Pinpoint the cell where the given text exists, returning its [x, y] midpoint coordinate. 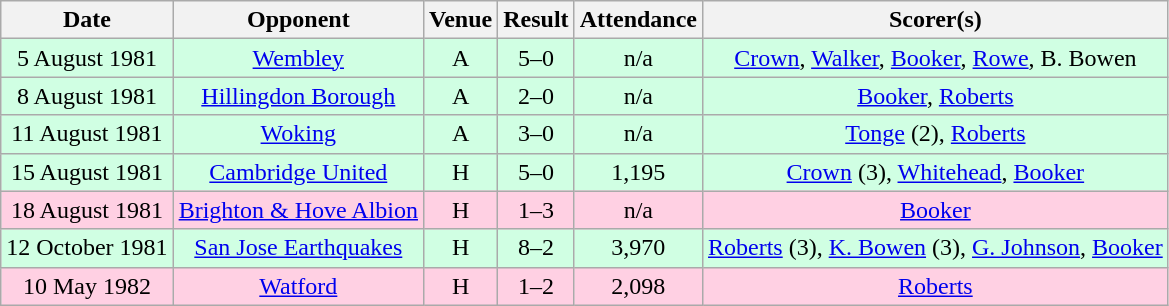
Cambridge United [298, 172]
Result [536, 20]
Roberts (3), K. Bowen (3), G. Johnson, Booker [936, 248]
Attendance [638, 20]
3,970 [638, 248]
2,098 [638, 286]
2–0 [536, 96]
Roberts [936, 286]
Opponent [298, 20]
Date [87, 20]
1,195 [638, 172]
Booker, Roberts [936, 96]
Crown (3), Whitehead, Booker [936, 172]
Booker [936, 210]
Crown, Walker, Booker, Rowe, B. Bowen [936, 58]
10 May 1982 [87, 286]
1–3 [536, 210]
Brighton & Hove Albion [298, 210]
1–2 [536, 286]
Tonge (2), Roberts [936, 134]
15 August 1981 [87, 172]
Watford [298, 286]
Woking [298, 134]
Venue [461, 20]
11 August 1981 [87, 134]
12 October 1981 [87, 248]
Wembley [298, 58]
Hillingdon Borough [298, 96]
8–2 [536, 248]
5 August 1981 [87, 58]
San Jose Earthquakes [298, 248]
18 August 1981 [87, 210]
8 August 1981 [87, 96]
Scorer(s) [936, 20]
3–0 [536, 134]
